Locate the cell with the specified text and output its [X, Y] center coordinate. 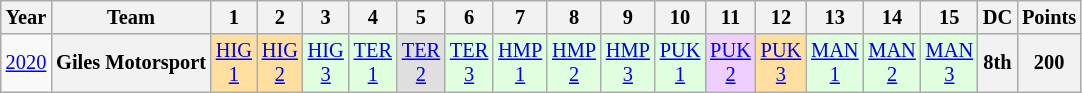
PUK1 [680, 63]
3 [326, 17]
DC [998, 17]
HIG1 [234, 63]
TER1 [373, 63]
200 [1049, 63]
13 [834, 17]
8 [574, 17]
14 [892, 17]
HMP2 [574, 63]
15 [950, 17]
MAN2 [892, 63]
HMP1 [520, 63]
Year [26, 17]
2 [280, 17]
HIG2 [280, 63]
HMP3 [628, 63]
PUK3 [781, 63]
MAN3 [950, 63]
1 [234, 17]
PUK2 [730, 63]
5 [421, 17]
MAN1 [834, 63]
6 [469, 17]
HIG3 [326, 63]
9 [628, 17]
TER2 [421, 63]
10 [680, 17]
Team [131, 17]
TER3 [469, 63]
Giles Motorsport [131, 63]
11 [730, 17]
7 [520, 17]
4 [373, 17]
2020 [26, 63]
12 [781, 17]
Points [1049, 17]
8th [998, 63]
